Identify which cell holds the provided text, then report its (X, Y) central coordinate. 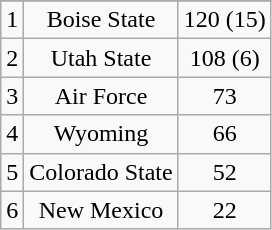
52 (224, 172)
6 (12, 210)
22 (224, 210)
Utah State (101, 58)
New Mexico (101, 210)
66 (224, 134)
3 (12, 96)
120 (15) (224, 20)
Boise State (101, 20)
5 (12, 172)
Wyoming (101, 134)
Colorado State (101, 172)
108 (6) (224, 58)
73 (224, 96)
4 (12, 134)
1 (12, 20)
2 (12, 58)
Air Force (101, 96)
